Scan for the cell matching the given text and deliver its (x, y) coordinate at center. 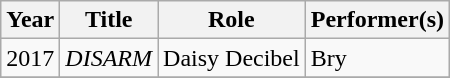
Year (30, 20)
DISARM (109, 58)
Title (109, 20)
Role (232, 20)
2017 (30, 58)
Bry (377, 58)
Daisy Decibel (232, 58)
Performer(s) (377, 20)
